Return the [x, y] coordinate for the center point of the cell that contains the specified text.  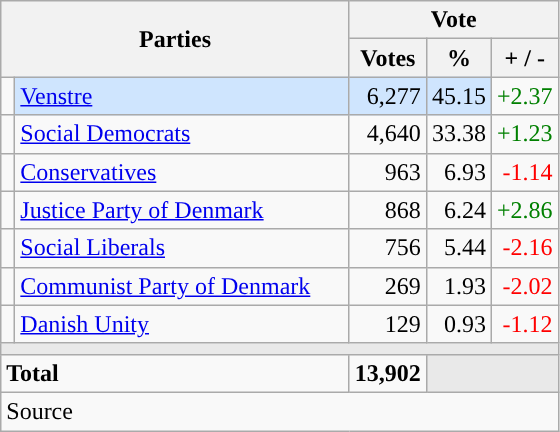
-1.14 [524, 172]
6.24 [458, 210]
0.93 [458, 324]
+2.86 [524, 210]
Venstre [182, 96]
Justice Party of Denmark [182, 210]
-1.12 [524, 324]
756 [388, 248]
+1.23 [524, 134]
4,640 [388, 134]
1.93 [458, 286]
Parties [176, 39]
269 [388, 286]
Social Democrats [182, 134]
Danish Unity [182, 324]
Communist Party of Denmark [182, 286]
-2.02 [524, 286]
129 [388, 324]
-2.16 [524, 248]
Source [280, 411]
Conservatives [182, 172]
33.38 [458, 134]
+ / - [524, 58]
5.44 [458, 248]
% [458, 58]
6.93 [458, 172]
Vote [454, 20]
Votes [388, 58]
Social Liberals [182, 248]
963 [388, 172]
6,277 [388, 96]
13,902 [388, 373]
Total [176, 373]
868 [388, 210]
+2.37 [524, 96]
45.15 [458, 96]
